Return the [X, Y] coordinate for the center point of the cell that contains the specified text.  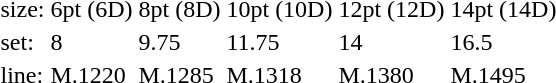
14 [392, 42]
9.75 [180, 42]
8 [92, 42]
11.75 [280, 42]
